Capture the cell that displays the provided text and extract its (X, Y) central coordinate. 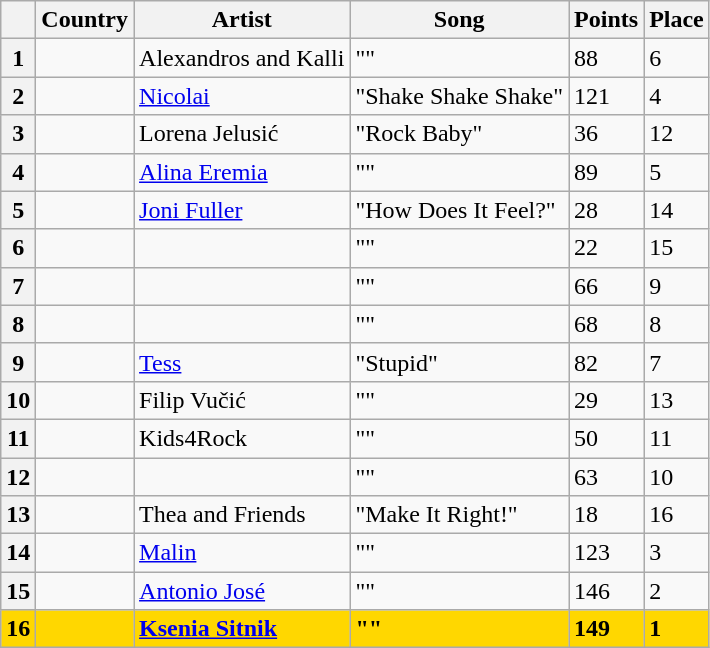
36 (606, 134)
"How Does It Feel?" (460, 210)
Kids4Rock (242, 438)
Country (85, 20)
Tess (242, 362)
50 (606, 438)
Malin (242, 553)
88 (606, 58)
82 (606, 362)
146 (606, 591)
Antonio José (242, 591)
Artist (242, 20)
68 (606, 324)
Alina Eremia (242, 172)
"Rock Baby" (460, 134)
Ksenia Sitnik (242, 629)
Place (677, 20)
22 (606, 248)
29 (606, 400)
18 (606, 515)
Song (460, 20)
121 (606, 96)
66 (606, 286)
Thea and Friends (242, 515)
"Stupid" (460, 362)
"Shake Shake Shake" (460, 96)
Joni Fuller (242, 210)
Alexandros and Kalli (242, 58)
123 (606, 553)
Nicolai (242, 96)
89 (606, 172)
28 (606, 210)
"Make It Right!" (460, 515)
63 (606, 477)
Filip Vučić (242, 400)
Points (606, 20)
Lorena Jelusić (242, 134)
149 (606, 629)
